Scan for the cell matching the given text and deliver its (X, Y) coordinate at center. 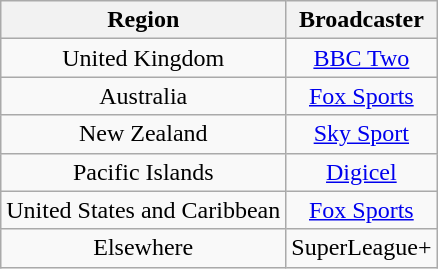
Australia (144, 96)
United States and Caribbean (144, 210)
Region (144, 20)
Pacific Islands (144, 172)
SuperLeague+ (362, 248)
Broadcaster (362, 20)
Elsewhere (144, 248)
United Kingdom (144, 58)
Digicel (362, 172)
BBC Two (362, 58)
New Zealand (144, 134)
Sky Sport (362, 134)
